Output the [X, Y] coordinate of the center of the cell containing the given text.  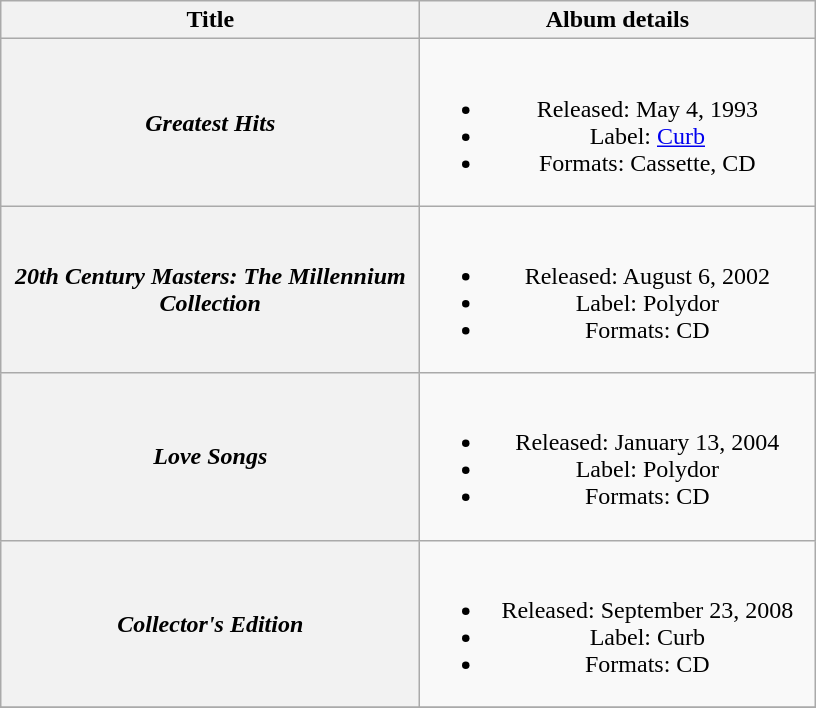
Released: May 4, 1993Label: CurbFormats: Cassette, CD [618, 122]
Released: September 23, 2008Label: CurbFormats: CD [618, 624]
Collector's Edition [210, 624]
Released: January 13, 2004Label: PolydorFormats: CD [618, 456]
Title [210, 20]
Released: August 6, 2002Label: PolydorFormats: CD [618, 290]
Greatest Hits [210, 122]
Love Songs [210, 456]
20th Century Masters: The MillenniumCollection [210, 290]
Album details [618, 20]
